Pinpoint the cell where the given text exists, returning its [x, y] midpoint coordinate. 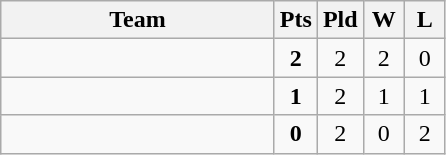
L [424, 20]
Pts [296, 20]
W [384, 20]
Team [138, 20]
Pld [340, 20]
